Determine the (x, y) coordinate at the center of the cell enclosing the given text.  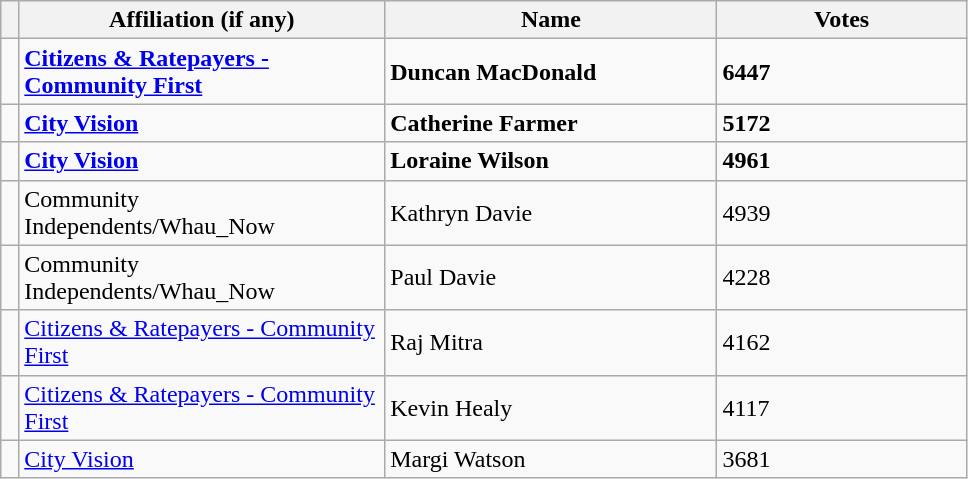
Margi Watson (551, 459)
Affiliation (if any) (202, 20)
5172 (842, 123)
4939 (842, 212)
Duncan MacDonald (551, 72)
4228 (842, 278)
Name (551, 20)
4117 (842, 408)
Kevin Healy (551, 408)
4162 (842, 342)
Loraine Wilson (551, 161)
3681 (842, 459)
4961 (842, 161)
Kathryn Davie (551, 212)
Catherine Farmer (551, 123)
6447 (842, 72)
Votes (842, 20)
Paul Davie (551, 278)
Raj Mitra (551, 342)
